Provide the [X, Y] coordinate of the cell's center where the given text is located.  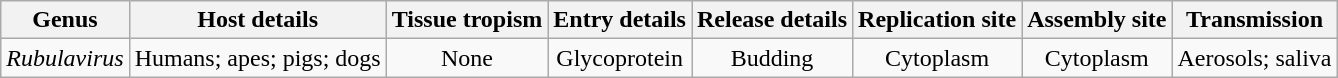
Replication site [938, 20]
Glycoprotein [620, 58]
Aerosols; saliva [1254, 58]
Rubulavirus [65, 58]
Humans; apes; pigs; dogs [258, 58]
Tissue tropism [467, 20]
Host details [258, 20]
Budding [772, 58]
Genus [65, 20]
Transmission [1254, 20]
Entry details [620, 20]
Assembly site [1097, 20]
None [467, 58]
Release details [772, 20]
